Determine the (X, Y) coordinate at the center of the cell enclosing the given text.  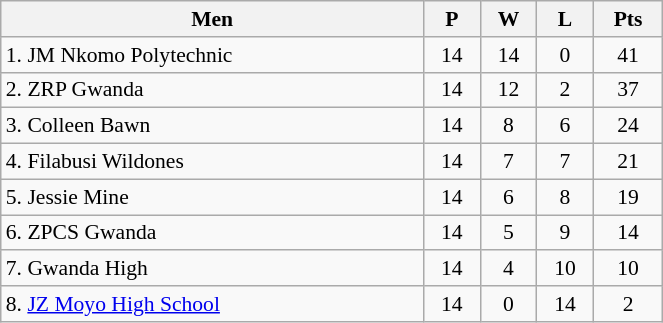
4. Filabusi Wildones (212, 162)
3. Colleen Bawn (212, 126)
7. Gwanda High (212, 269)
41 (628, 55)
L (566, 19)
21 (628, 162)
6. ZPCS Gwanda (212, 233)
2. ZRP Gwanda (212, 90)
4 (508, 269)
5 (508, 233)
P (452, 19)
5. Jessie Mine (212, 197)
W (508, 19)
9 (566, 233)
Men (212, 19)
24 (628, 126)
37 (628, 90)
12 (508, 90)
1. JM Nkomo Polytechnic (212, 55)
19 (628, 197)
Pts (628, 19)
8. JZ Moyo High School (212, 304)
